Provide the (x, y) coordinate of the cell's center where the given text is located.  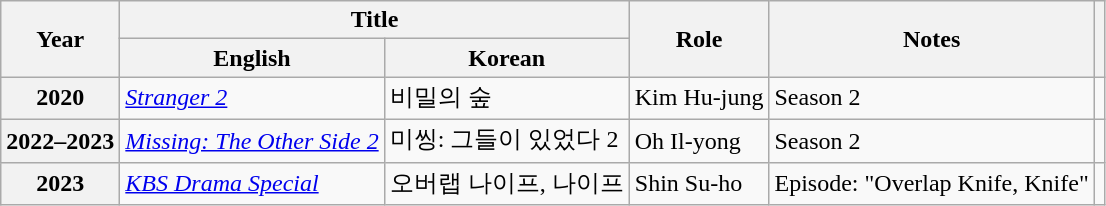
Title (374, 20)
2022–2023 (60, 140)
Episode: "Overlap Knife, Knife" (932, 184)
Missing: The Other Side 2 (252, 140)
Korean (506, 58)
Year (60, 39)
KBS Drama Special (252, 184)
비밀의 숲 (506, 98)
Shin Su-ho (699, 184)
Kim Hu-jung (699, 98)
2023 (60, 184)
2020 (60, 98)
Notes (932, 39)
Role (699, 39)
Stranger 2 (252, 98)
미씽: 그들이 있었다 2 (506, 140)
English (252, 58)
오버랩 나이프, 나이프 (506, 184)
Oh Il-yong (699, 140)
